Return [X, Y] of the center of cell containing provided text 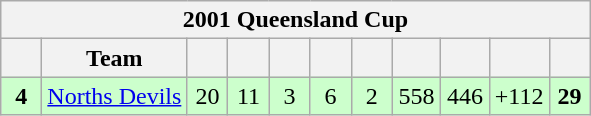
+112 [519, 96]
Norths Devils [114, 96]
558 [416, 96]
3 [290, 96]
4 [22, 96]
Team [114, 58]
2001 Queensland Cup [296, 20]
11 [248, 96]
446 [466, 96]
6 [330, 96]
2 [372, 96]
29 [570, 96]
20 [208, 96]
